Search for the cell housing the specified text and yield its [X, Y] center coordinate. 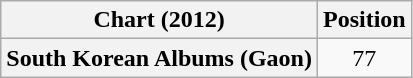
South Korean Albums (Gaon) [160, 58]
77 [364, 58]
Chart (2012) [160, 20]
Position [364, 20]
